Locate the cell with the specified text and output its [X, Y] center coordinate. 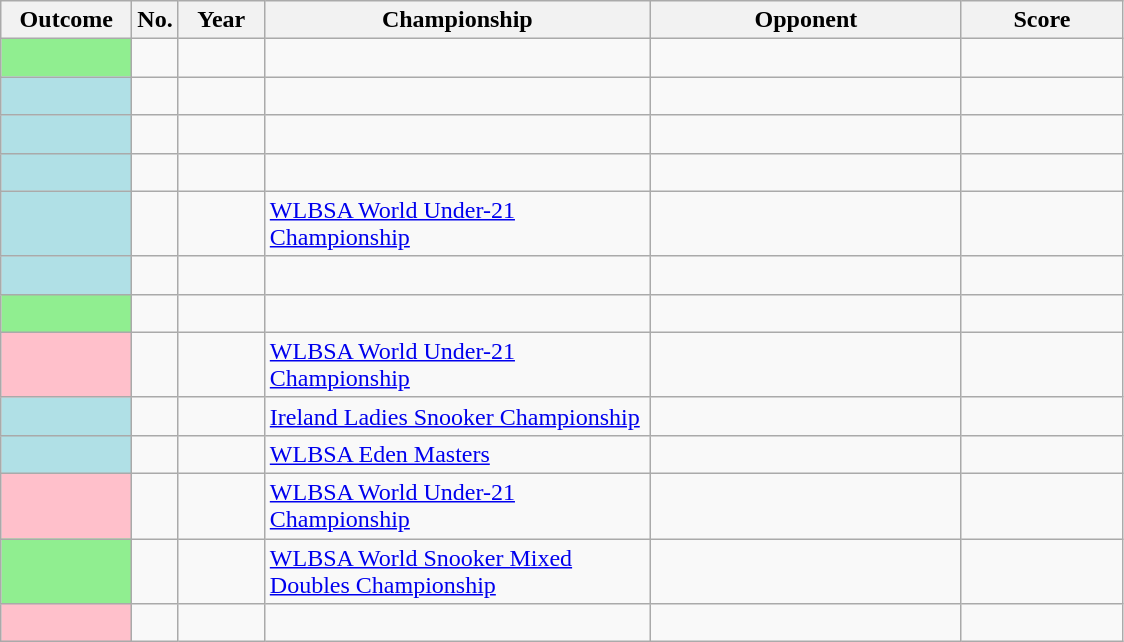
Outcome [66, 20]
Ireland Ladies Snooker Championship [457, 416]
WLBSA Eden Masters [457, 454]
WLBSA World Snooker Mixed Doubles Championship [457, 570]
Score [1042, 20]
Opponent [806, 20]
Year [221, 20]
Championship [457, 20]
No. [155, 20]
